Return the (x, y) coordinate for the center point of the cell that contains the specified text.  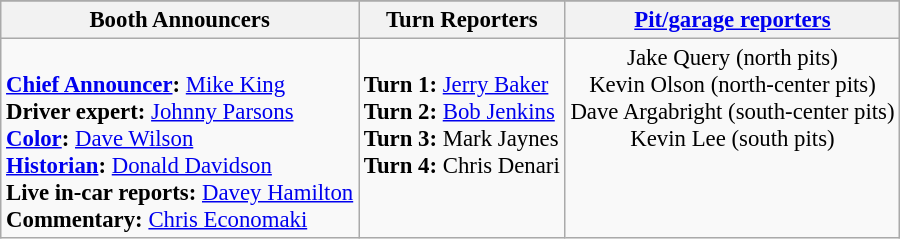
Pit/garage reporters (732, 20)
Jake Query (north pits)Kevin Olson (north-center pits)Dave Argabright (south-center pits)Kevin Lee (south pits) (732, 139)
Turn Reporters (462, 20)
Booth Announcers (180, 20)
Turn 1: Jerry Baker Turn 2: Bob Jenkins Turn 3: Mark Jaynes Turn 4: Chris Denari (462, 139)
